Return the [X, Y] coordinate for the center point of the cell that contains the specified text.  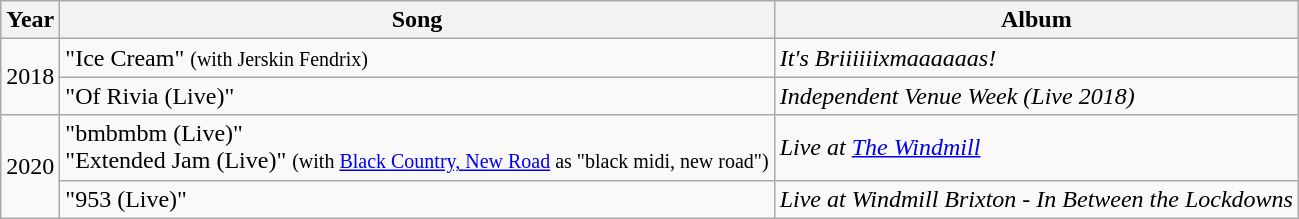
Album [1036, 20]
Independent Venue Week (Live 2018) [1036, 96]
2020 [30, 166]
Live at The Windmill [1036, 148]
Year [30, 20]
It's Briiiiiixmaaaaaas! [1036, 58]
"Ice Cream" (with Jerskin Fendrix) [417, 58]
"Of Rivia (Live)" [417, 96]
"bmbmbm (Live)""Extended Jam (Live)" (with Black Country, New Road as "black midi, new road") [417, 148]
Song [417, 20]
"953 (Live)" [417, 199]
2018 [30, 77]
Live at Windmill Brixton - In Between the Lockdowns [1036, 199]
